Search for the cell housing the specified text and yield its [X, Y] center coordinate. 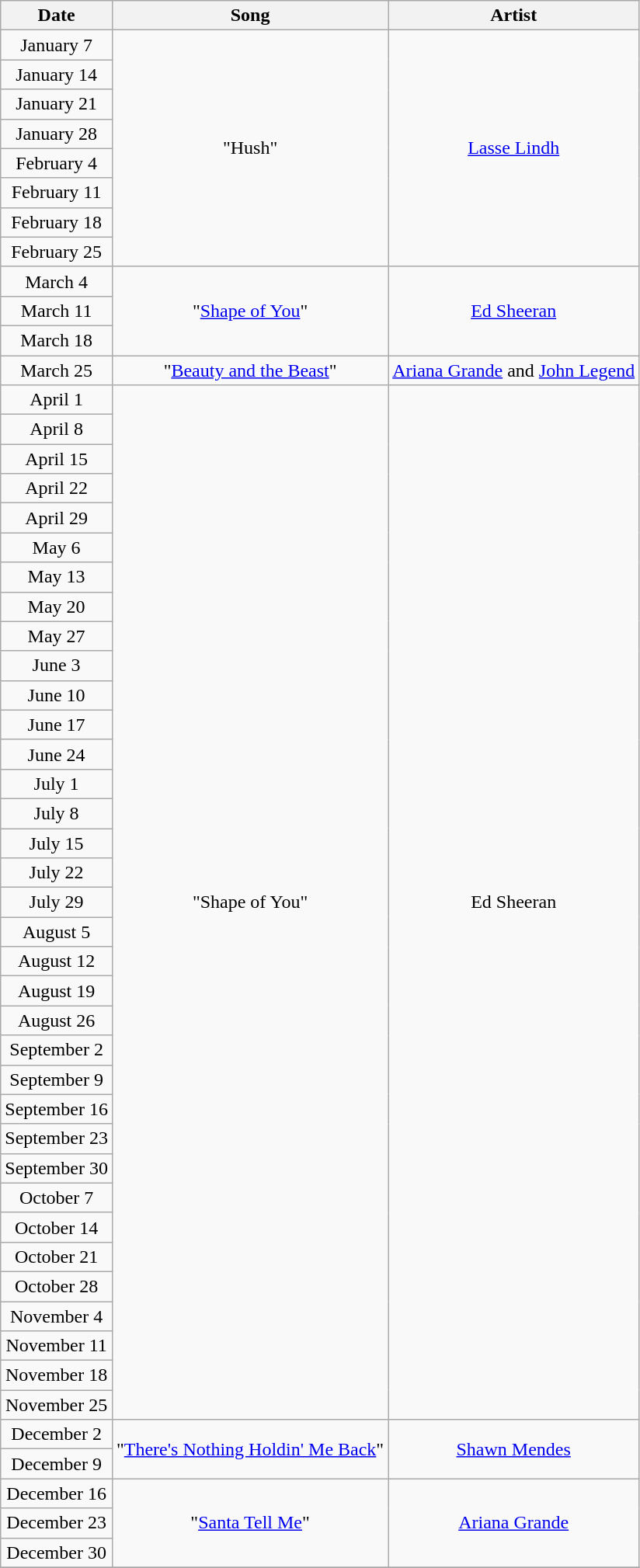
Lasse Lindh [514, 148]
February 11 [57, 193]
October 21 [57, 1257]
August 5 [57, 932]
September 23 [57, 1139]
April 22 [57, 488]
November 11 [57, 1346]
December 16 [57, 1493]
June 17 [57, 725]
October 7 [57, 1198]
February 4 [57, 163]
Shawn Mendes [514, 1449]
August 26 [57, 1020]
Ariana Grande and John Legend [514, 370]
August 12 [57, 961]
August 19 [57, 991]
October 28 [57, 1286]
January 7 [57, 45]
May 20 [57, 607]
September 30 [57, 1168]
March 25 [57, 370]
March 18 [57, 340]
June 3 [57, 666]
October 14 [57, 1227]
January 14 [57, 75]
September 9 [57, 1080]
September 16 [57, 1109]
September 2 [57, 1050]
Artist [514, 16]
Date [57, 16]
March 4 [57, 281]
April 29 [57, 518]
December 23 [57, 1523]
November 4 [57, 1316]
April 8 [57, 429]
June 24 [57, 754]
May 27 [57, 636]
July 22 [57, 873]
December 9 [57, 1464]
July 15 [57, 843]
March 11 [57, 311]
November 18 [57, 1375]
January 28 [57, 134]
"Beauty and the Beast" [250, 370]
July 29 [57, 902]
December 2 [57, 1434]
"There's Nothing Holdin' Me Back" [250, 1449]
July 8 [57, 813]
January 21 [57, 104]
Ariana Grande [514, 1523]
February 18 [57, 222]
November 25 [57, 1405]
July 1 [57, 784]
April 1 [57, 400]
April 15 [57, 459]
February 25 [57, 252]
May 6 [57, 548]
December 30 [57, 1552]
"Hush" [250, 148]
"Santa Tell Me" [250, 1523]
May 13 [57, 577]
Song [250, 16]
June 10 [57, 695]
